Capture the cell that displays the provided text and extract its [X, Y] central coordinate. 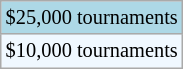
$10,000 tournaments [92, 51]
$25,000 tournaments [92, 17]
